Capture the cell that displays the provided text and extract its (x, y) central coordinate. 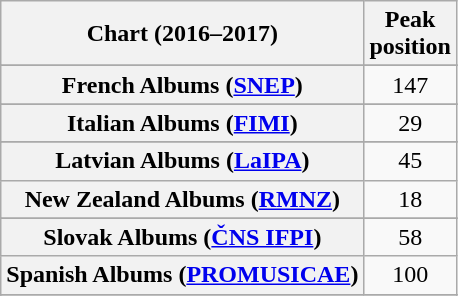
Italian Albums (FIMI) (182, 123)
Chart (2016–2017) (182, 34)
Slovak Albums (ČNS IFPI) (182, 237)
45 (410, 161)
100 (410, 275)
18 (410, 199)
New Zealand Albums (RMNZ) (182, 199)
Latvian Albums (LaIPA) (182, 161)
58 (410, 237)
French Albums (SNEP) (182, 85)
Spanish Albums (PROMUSICAE) (182, 275)
147 (410, 85)
29 (410, 123)
Peakposition (410, 34)
